Determine the [X, Y] coordinate at the center of the cell enclosing the given text.  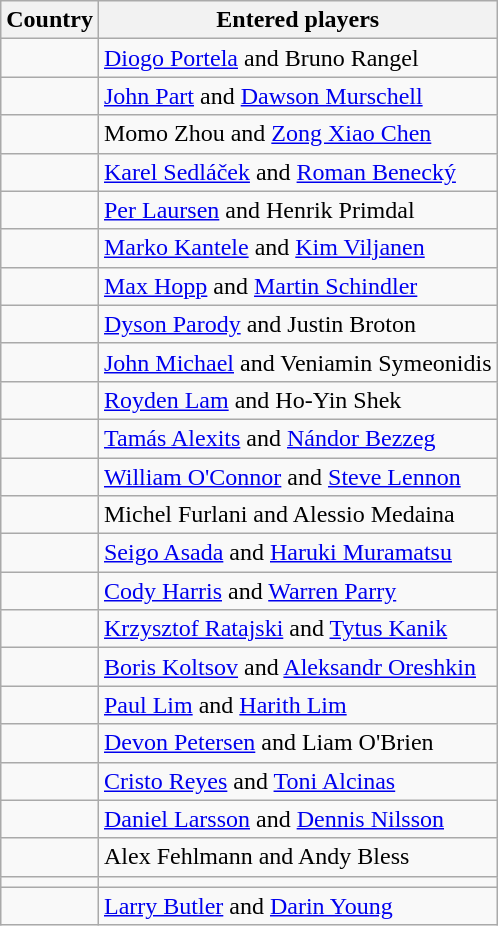
Daniel Larsson and Dennis Nilsson [298, 819]
Momo Zhou and Zong Xiao Chen [298, 134]
Devon Petersen and Liam O'Brien [298, 743]
Larry Butler and Darin Young [298, 906]
Cristo Reyes and Toni Alcinas [298, 781]
Paul Lim and Harith Lim [298, 705]
Seigo Asada and Haruki Muramatsu [298, 553]
Tamás Alexits and Nándor Bezzeg [298, 438]
John Michael and Veniamin Symeonidis [298, 362]
Dyson Parody and Justin Broton [298, 324]
Alex Fehlmann and Andy Bless [298, 857]
Entered players [298, 20]
Royden Lam and Ho-Yin Shek [298, 400]
Per Laursen and Henrik Primdal [298, 210]
Max Hopp and Martin Schindler [298, 286]
Boris Koltsov and Aleksandr Oreshkin [298, 667]
Country [50, 20]
William O'Connor and Steve Lennon [298, 477]
Marko Kantele and Kim Viljanen [298, 248]
John Part and Dawson Murschell [298, 96]
Michel Furlani and Alessio Medaina [298, 515]
Karel Sedláček and Roman Benecký [298, 172]
Krzysztof Ratajski and Tytus Kanik [298, 629]
Cody Harris and Warren Parry [298, 591]
Diogo Portela and Bruno Rangel [298, 58]
